Detect which cell encompasses the target text, then output its [x, y] center coordinate. 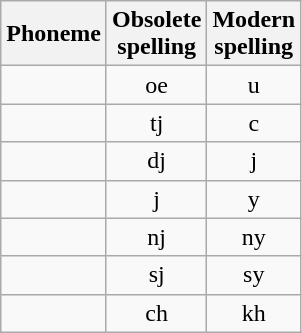
sj [156, 275]
Modernspelling [254, 34]
Phoneme [54, 34]
oe [156, 85]
ch [156, 313]
kh [254, 313]
nj [156, 237]
y [254, 199]
ny [254, 237]
dj [156, 161]
sy [254, 275]
u [254, 85]
c [254, 123]
Obsoletespelling [156, 34]
tj [156, 123]
